Detect which cell encompasses the target text, then output its (X, Y) center coordinate. 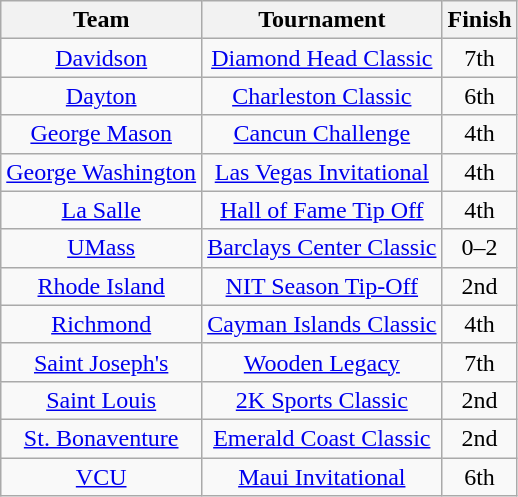
Hall of Fame Tip Off (322, 210)
Maui Invitational (322, 477)
George Washington (102, 172)
Finish (480, 20)
0–2 (480, 248)
Team (102, 20)
Cayman Islands Classic (322, 324)
Davidson (102, 58)
La Salle (102, 210)
VCU (102, 477)
Dayton (102, 96)
Las Vegas Invitational (322, 172)
Saint Joseph's (102, 362)
St. Bonaventure (102, 438)
George Mason (102, 134)
UMass (102, 248)
Charleston Classic (322, 96)
Cancun Challenge (322, 134)
Diamond Head Classic (322, 58)
Wooden Legacy (322, 362)
Richmond (102, 324)
Rhode Island (102, 286)
Tournament (322, 20)
2K Sports Classic (322, 400)
Barclays Center Classic (322, 248)
Saint Louis (102, 400)
Emerald Coast Classic (322, 438)
NIT Season Tip-Off (322, 286)
